Find where the given text appears and provide that cell's center as [x, y] coordinate. 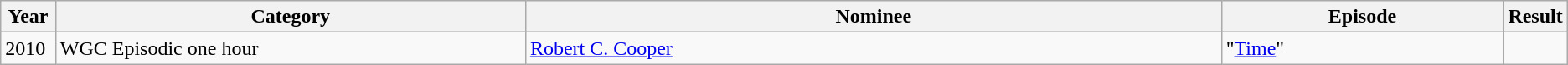
Nominee [873, 17]
Episode [1362, 17]
Robert C. Cooper [873, 48]
2010 [28, 48]
Result [1535, 17]
Year [28, 17]
"Time" [1362, 48]
Category [290, 17]
WGC Episodic one hour [290, 48]
